Output the [x, y] coordinate of the center of the cell containing the given text.  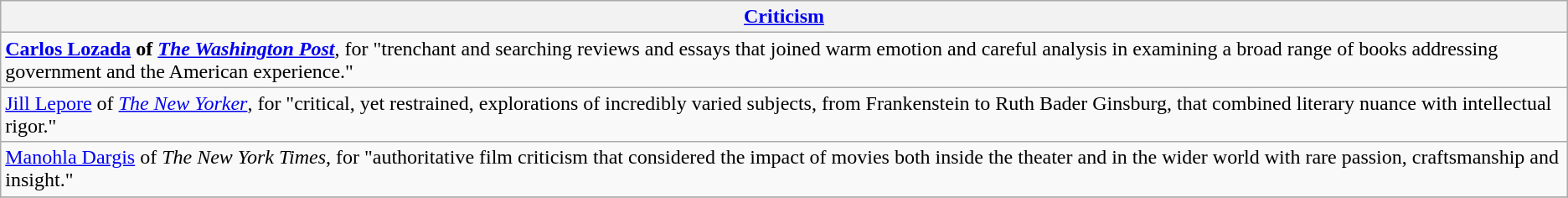
Criticism [784, 17]
